Output the (X, Y) coordinate of the center of the cell containing the given text.  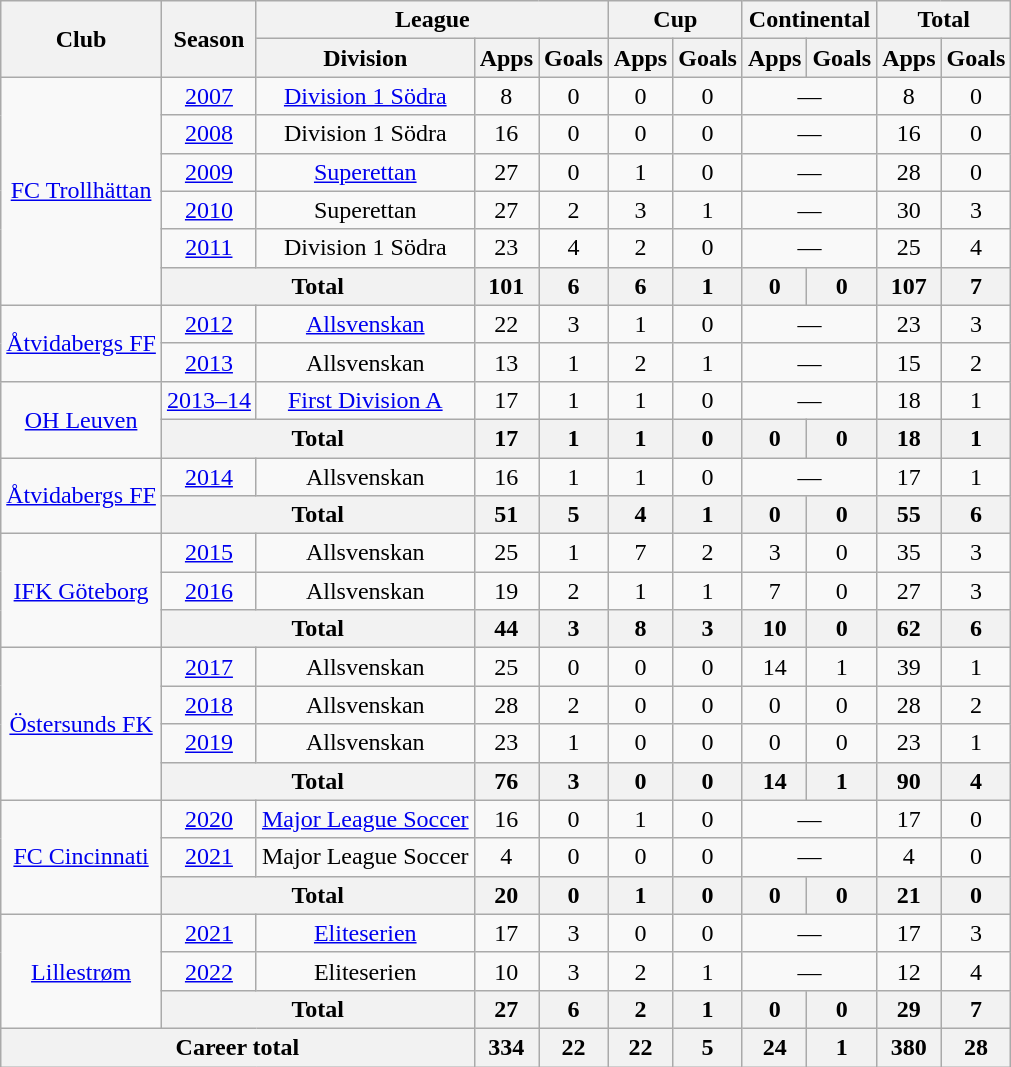
2008 (208, 134)
24 (774, 1047)
35 (909, 553)
101 (506, 286)
2016 (208, 591)
League (432, 20)
55 (909, 515)
Division (365, 58)
IFK Göteborg (82, 591)
380 (909, 1047)
Continental (809, 20)
29 (909, 1009)
13 (506, 362)
2018 (208, 705)
FC Cincinnati (82, 857)
20 (506, 895)
30 (909, 210)
Career total (238, 1047)
21 (909, 895)
Östersunds FK (82, 724)
2022 (208, 971)
334 (506, 1047)
39 (909, 667)
19 (506, 591)
2009 (208, 172)
76 (506, 781)
2010 (208, 210)
First Division A (365, 400)
2007 (208, 96)
OH Leuven (82, 419)
15 (909, 362)
12 (909, 971)
2011 (208, 248)
2019 (208, 743)
107 (909, 286)
FC Trollhättan (82, 191)
2013–14 (208, 400)
2013 (208, 362)
Lillestrøm (82, 971)
2017 (208, 667)
2014 (208, 477)
2015 (208, 553)
51 (506, 515)
Cup (675, 20)
90 (909, 781)
2020 (208, 819)
2012 (208, 324)
Club (82, 39)
44 (506, 629)
Season (208, 39)
62 (909, 629)
